Capture the cell that displays the provided text and extract its (x, y) central coordinate. 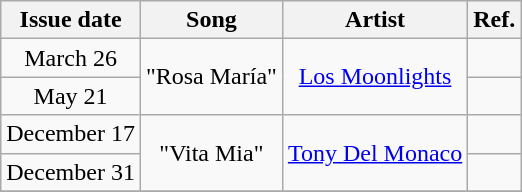
Tony Del Monaco (374, 153)
Ref. (494, 20)
Los Moonlights (374, 77)
"Rosa María" (211, 77)
Song (211, 20)
March 26 (71, 58)
"Vita Mia" (211, 153)
May 21 (71, 96)
December 17 (71, 134)
Issue date (71, 20)
Artist (374, 20)
December 31 (71, 172)
